Provide the (x, y) coordinate of the cell's center where the given text is located.  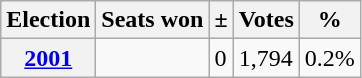
± (221, 20)
1,794 (266, 58)
0.2% (330, 58)
Votes (266, 20)
Seats won (152, 20)
2001 (48, 58)
% (330, 20)
0 (221, 58)
Election (48, 20)
